Extract the [x, y] coordinate from the center of the cell holding the provided text.  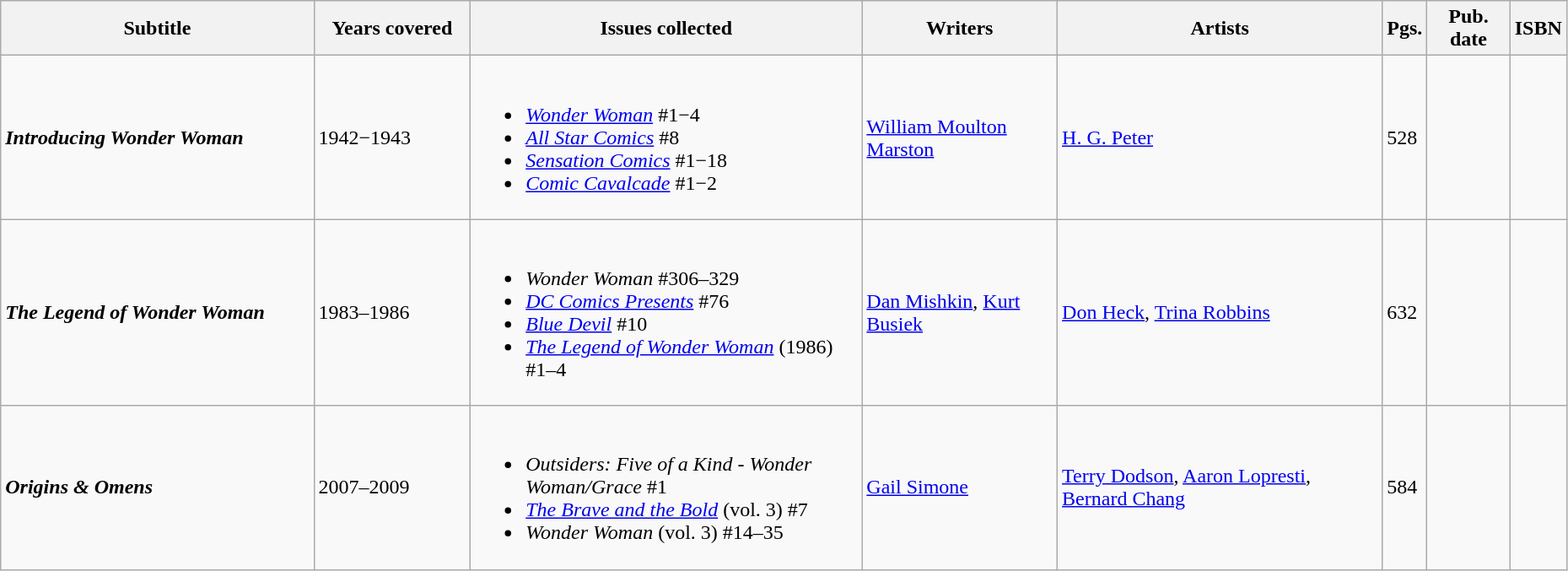
528 [1405, 137]
Gail Simone [960, 488]
Artists [1220, 29]
William Moulton Marston [960, 137]
Terry Dodson, Aaron Lopresti, Bernard Chang [1220, 488]
632 [1405, 312]
Years covered [392, 29]
Subtitle [157, 29]
Introducing Wonder Woman [157, 137]
Outsiders: Five of a Kind - Wonder Woman/Grace #1The Brave and the Bold (vol. 3) #7Wonder Woman (vol. 3) #14–35 [666, 488]
Issues collected [666, 29]
Pgs. [1405, 29]
Dan Mishkin, Kurt Busiek [960, 312]
584 [1405, 488]
ISBN [1538, 29]
1983–1986 [392, 312]
1942−1943 [392, 137]
2007–2009 [392, 488]
Wonder Woman #1−4All Star Comics #8Sensation Comics #1−18Comic Cavalcade #1−2 [666, 137]
The Legend of Wonder Woman [157, 312]
Don Heck, Trina Robbins [1220, 312]
Origins & Omens [157, 488]
H. G. Peter [1220, 137]
Wonder Woman #306–329DC Comics Presents #76Blue Devil #10The Legend of Wonder Woman (1986) #1–4 [666, 312]
Pub. date [1468, 29]
Writers [960, 29]
